Provide the [X, Y] coordinate of the cell's center where the given text is located.  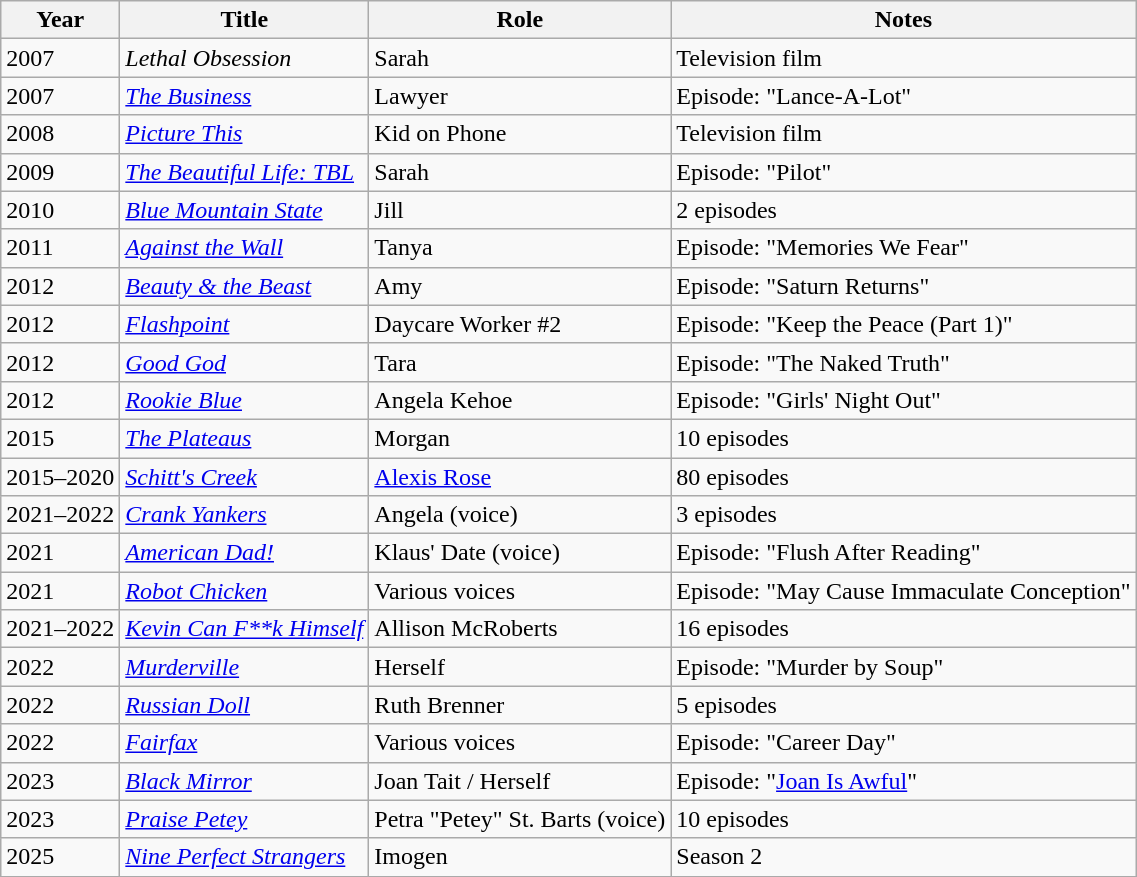
Tanya [520, 248]
The Business [244, 96]
2015–2020 [60, 477]
Season 2 [904, 857]
Episode: "Flush After Reading" [904, 553]
Klaus' Date (voice) [520, 553]
Episode: "Memories We Fear" [904, 248]
2010 [60, 210]
Beauty & the Beast [244, 286]
Nine Perfect Strangers [244, 857]
Kevin Can F**k Himself [244, 629]
Amy [520, 286]
Rookie Blue [244, 400]
80 episodes [904, 477]
Episode: "Career Day" [904, 743]
Episode: "Murder by Soup" [904, 667]
Against the Wall [244, 248]
Picture This [244, 134]
2015 [60, 438]
Flashpoint [244, 324]
Angela (voice) [520, 515]
Alexis Rose [520, 477]
Episode: "Lance-A-Lot" [904, 96]
Episode: "Pilot" [904, 172]
Episode: "Keep the Peace (Part 1)" [904, 324]
Ruth Brenner [520, 705]
Good God [244, 362]
Episode: "Saturn Returns" [904, 286]
3 episodes [904, 515]
Episode: "May Cause Immaculate Conception" [904, 591]
5 episodes [904, 705]
Jill [520, 210]
Angela Kehoe [520, 400]
Herself [520, 667]
Blue Mountain State [244, 210]
Praise Petey [244, 819]
Year [60, 20]
Daycare Worker #2 [520, 324]
Role [520, 20]
2 episodes [904, 210]
Russian Doll [244, 705]
Imogen [520, 857]
2011 [60, 248]
Crank Yankers [244, 515]
Kid on Phone [520, 134]
The Plateaus [244, 438]
Allison McRoberts [520, 629]
Fairfax [244, 743]
Episode: "The Naked Truth" [904, 362]
2025 [60, 857]
Notes [904, 20]
Episode: "Joan Is Awful" [904, 781]
Title [244, 20]
Murderville [244, 667]
Tara [520, 362]
Lawyer [520, 96]
Schitt's Creek [244, 477]
2009 [60, 172]
Lethal Obsession [244, 58]
Joan Tait / Herself [520, 781]
Morgan [520, 438]
Black Mirror [244, 781]
Episode: "Girls' Night Out" [904, 400]
Robot Chicken [244, 591]
American Dad! [244, 553]
The Beautiful Life: TBL [244, 172]
16 episodes [904, 629]
Petra "Petey" St. Barts (voice) [520, 819]
2008 [60, 134]
